Extract the (x, y) coordinate from the center of the cell holding the provided text.  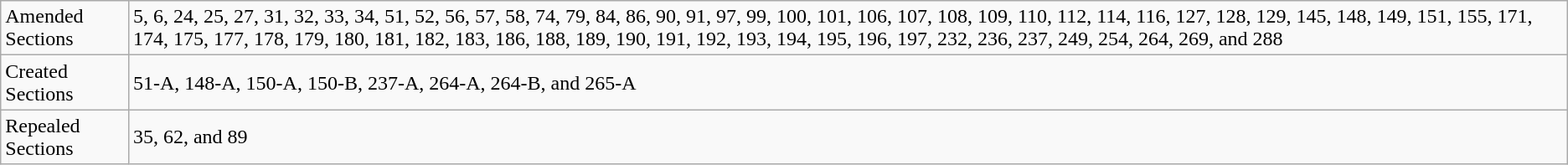
Amended Sections (65, 28)
35, 62, and 89 (848, 137)
51-A, 148-A, 150-A, 150-B, 237-A, 264-A, 264-B, and 265-A (848, 82)
Created Sections (65, 82)
Repealed Sections (65, 137)
